Find where the given text appears and provide that cell's center as [X, Y] coordinate. 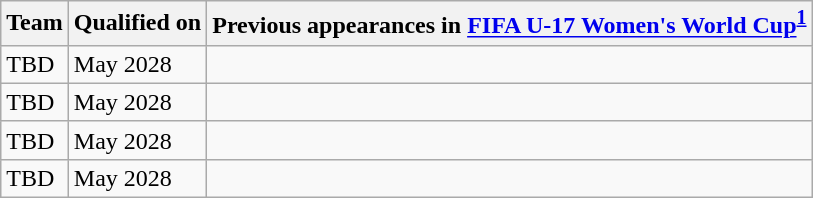
Qualified on [137, 24]
Previous appearances in FIFA U-17 Women's World Cup1 [510, 24]
Team [35, 24]
